Pinpoint the cell where the given text exists, returning its [X, Y] midpoint coordinate. 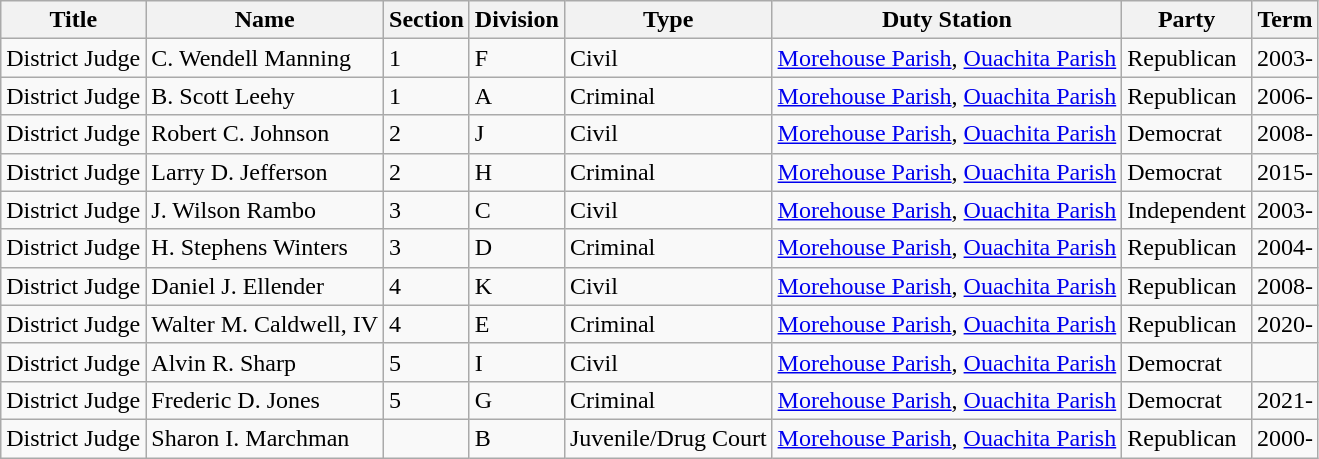
Title [74, 20]
Duty Station [947, 20]
C. Wendell Manning [265, 58]
B [516, 438]
2021- [1284, 400]
2020- [1284, 324]
Juvenile/Drug Court [668, 438]
Type [668, 20]
Division [516, 20]
Party [1187, 20]
2015- [1284, 172]
J [516, 134]
Sharon I. Marchman [265, 438]
Alvin R. Sharp [265, 362]
J. Wilson Rambo [265, 210]
Independent [1187, 210]
G [516, 400]
F [516, 58]
I [516, 362]
2006- [1284, 96]
E [516, 324]
C [516, 210]
2000- [1284, 438]
Walter M. Caldwell, IV [265, 324]
Daniel J. Ellender [265, 286]
Name [265, 20]
Section [427, 20]
D [516, 248]
A [516, 96]
Robert C. Johnson [265, 134]
Frederic D. Jones [265, 400]
H [516, 172]
H. Stephens Winters [265, 248]
2004- [1284, 248]
B. Scott Leehy [265, 96]
Larry D. Jefferson [265, 172]
K [516, 286]
Term [1284, 20]
